Return the (x, y) coordinate for the center point of the cell that contains the specified text.  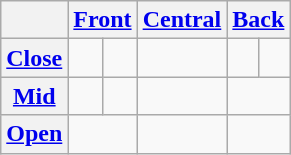
Open (34, 134)
Back (258, 20)
Front (102, 20)
Close (34, 58)
Central (182, 20)
Mid (34, 96)
